Pinpoint the cell where the given text exists, returning its [x, y] midpoint coordinate. 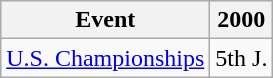
Event [106, 20]
2000 [242, 20]
5th J. [242, 58]
U.S. Championships [106, 58]
